From the cell containing the given text, extract its center point as [X, Y] coordinate. 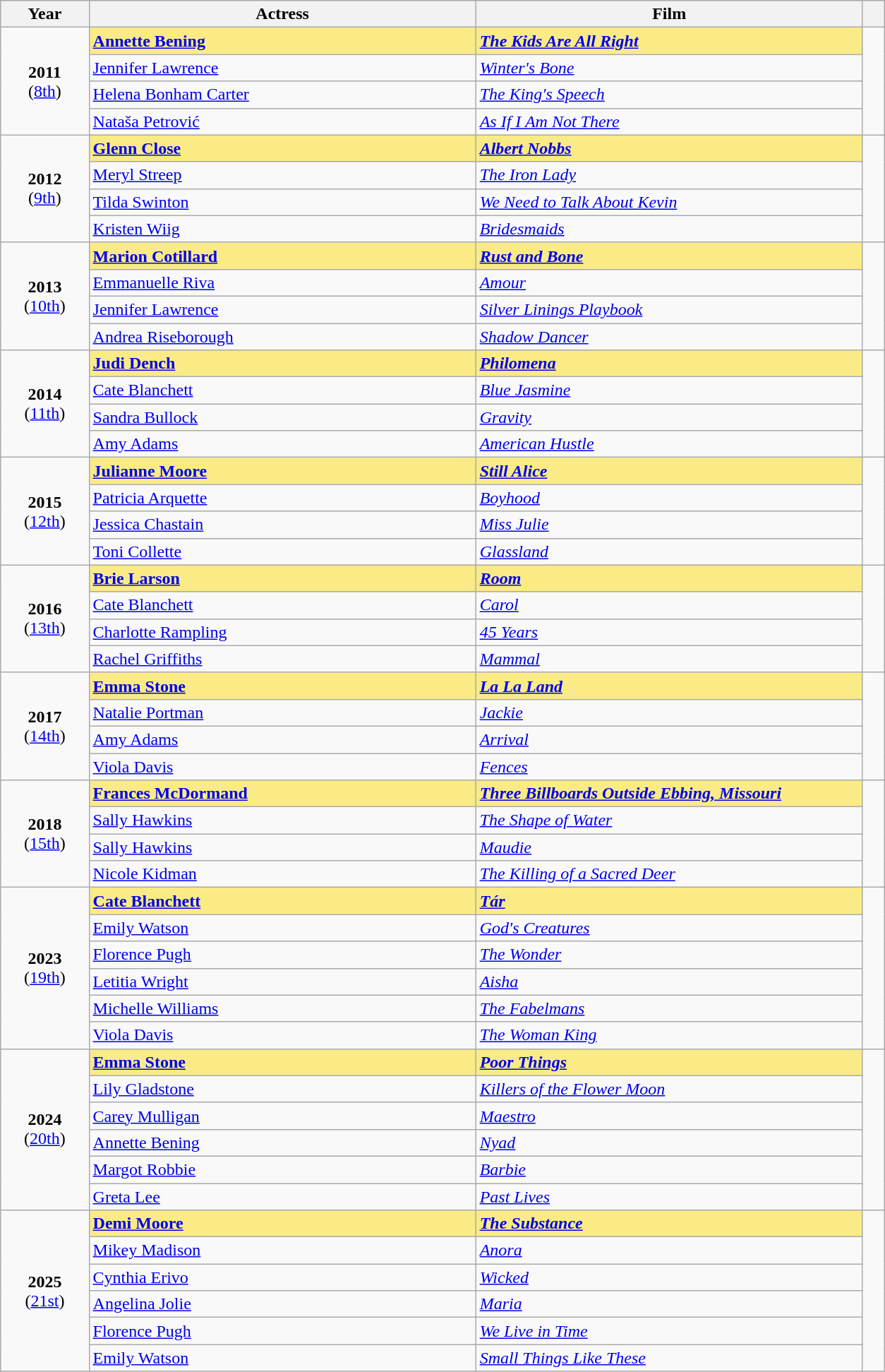
Mammal [669, 659]
The Killing of a Sacred Deer [669, 874]
Miss Julie [669, 525]
Angelina Jolie [282, 1304]
American Hustle [669, 444]
Margot Robbie [282, 1169]
Arrival [669, 739]
Helena Bonham Carter [282, 95]
Michelle Williams [282, 1008]
Toni Collette [282, 551]
God's Creatures [669, 928]
Meryl Streep [282, 175]
Shadow Dancer [669, 337]
The Shape of Water [669, 821]
Maudie [669, 847]
Three Billboards Outside Ebbing, Missouri [669, 794]
Nataša Petrović [282, 121]
Wicked [669, 1277]
2018(15th) [45, 834]
We Live in Time [669, 1331]
The Iron Lady [669, 175]
Gravity [669, 417]
45 Years [669, 632]
Year [45, 14]
2025(21st) [45, 1291]
Still Alice [669, 471]
Demi Moore [282, 1224]
Emmanuelle Riva [282, 282]
Greta Lee [282, 1197]
Fences [669, 766]
Natalie Portman [282, 712]
Cynthia Erivo [282, 1277]
Poor Things [669, 1062]
Anora [669, 1251]
Philomena [669, 364]
2011(8th) [45, 81]
Rust and Bone [669, 256]
Letitia Wright [282, 982]
Room [669, 578]
Amour [669, 282]
Actress [282, 14]
Marion Cotillard [282, 256]
We Need to Talk About Kevin [669, 202]
La La Land [669, 686]
Silver Linings Playbook [669, 309]
Lily Gladstone [282, 1089]
Charlotte Rampling [282, 632]
Killers of the Flower Moon [669, 1089]
2015(12th) [45, 511]
Nicole Kidman [282, 874]
Small Things Like These [669, 1358]
Judi Dench [282, 364]
Patricia Arquette [282, 498]
Carey Mulligan [282, 1116]
Andrea Riseborough [282, 337]
Past Lives [669, 1197]
Bridesmaids [669, 229]
Boyhood [669, 498]
Jackie [669, 712]
The Fabelmans [669, 1008]
Tilda Swinton [282, 202]
Sandra Bullock [282, 417]
2013(10th) [45, 296]
The King's Speech [669, 95]
Maria [669, 1304]
2016(13th) [45, 619]
Maestro [669, 1116]
Carol [669, 605]
Brie Larson [282, 578]
The Woman King [669, 1035]
Winter's Bone [669, 68]
2014(11th) [45, 404]
2024(20th) [45, 1129]
Glassland [669, 551]
2023(19th) [45, 968]
Film [669, 14]
Glenn Close [282, 148]
The Kids Are All Right [669, 41]
Aisha [669, 982]
Jessica Chastain [282, 525]
Blue Jasmine [669, 390]
Kristen Wiig [282, 229]
Mikey Madison [282, 1251]
Tár [669, 901]
The Substance [669, 1224]
Julianne Moore [282, 471]
Barbie [669, 1169]
Nyad [669, 1143]
2012(9th) [45, 189]
As If I Am Not There [669, 121]
Frances McDormand [282, 794]
2017(14th) [45, 726]
The Wonder [669, 955]
Albert Nobbs [669, 148]
Rachel Griffiths [282, 659]
